Provide the [X, Y] coordinate of the cell's center where the given text is located.  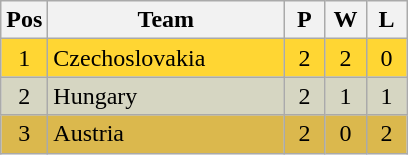
Austria [166, 134]
W [346, 20]
L [386, 20]
Team [166, 20]
Czechoslovakia [166, 58]
Hungary [166, 96]
Pos [24, 20]
P [304, 20]
3 [24, 134]
